Locate the cell with the specified text and output its [x, y] center coordinate. 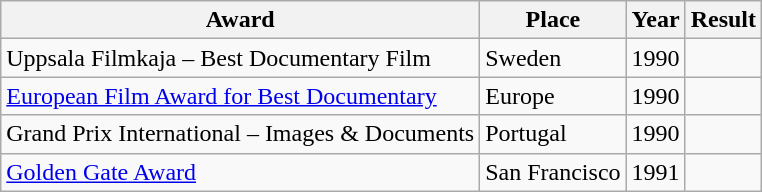
Result [723, 20]
Europe [553, 96]
Year [656, 20]
Place [553, 20]
Uppsala Filmkaja – Best Documentary Film [240, 58]
San Francisco [553, 172]
1991 [656, 172]
Grand Prix International – Images & Documents [240, 134]
European Film Award for Best Documentary [240, 96]
Golden Gate Award [240, 172]
Portugal [553, 134]
Award [240, 20]
Sweden [553, 58]
